Determine the (x, y) coordinate at the center of the cell enclosing the given text.  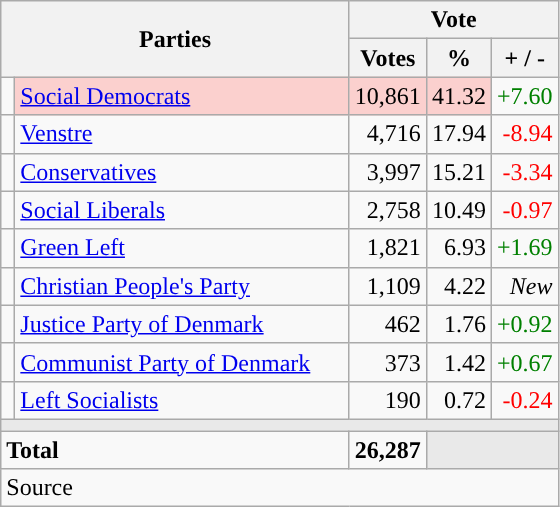
41.32 (458, 96)
0.72 (458, 400)
Christian People's Party (182, 286)
Left Socialists (182, 400)
Communist Party of Denmark (182, 362)
+ / - (524, 58)
15.21 (458, 172)
4,716 (388, 134)
Vote (454, 20)
10,861 (388, 96)
% (458, 58)
Total (176, 449)
Green Left (182, 248)
-3.34 (524, 172)
1,821 (388, 248)
26,287 (388, 449)
6.93 (458, 248)
Social Democrats (182, 96)
+7.60 (524, 96)
4.22 (458, 286)
+1.69 (524, 248)
Venstre (182, 134)
1,109 (388, 286)
17.94 (458, 134)
1.76 (458, 324)
Conservatives (182, 172)
462 (388, 324)
190 (388, 400)
373 (388, 362)
2,758 (388, 210)
1.42 (458, 362)
3,997 (388, 172)
-0.97 (524, 210)
+0.92 (524, 324)
+0.67 (524, 362)
New (524, 286)
Source (280, 488)
Social Liberals (182, 210)
10.49 (458, 210)
-8.94 (524, 134)
Parties (176, 39)
-0.24 (524, 400)
Justice Party of Denmark (182, 324)
Votes (388, 58)
